For the text-containing cell, return its midpoint in [X, Y] coordinate format. 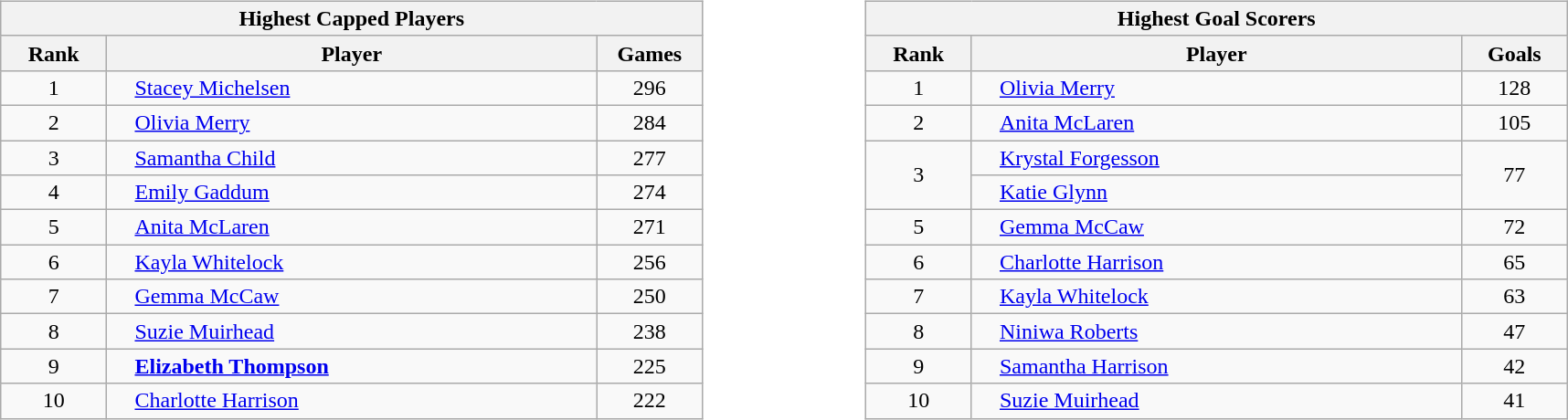
41 [1514, 401]
225 [650, 366]
256 [650, 262]
47 [1514, 331]
77 [1514, 175]
63 [1514, 297]
277 [650, 158]
250 [650, 297]
238 [650, 331]
Samantha Harrison [1216, 366]
Samantha Child [352, 158]
Stacey Michelsen [352, 88]
105 [1514, 122]
128 [1514, 88]
Krystal Forgesson [1216, 158]
284 [650, 122]
222 [650, 401]
Niniwa Roberts [1216, 331]
42 [1514, 366]
Games [650, 53]
Elizabeth Thompson [352, 366]
Highest Goal Scorers [1216, 18]
4 [54, 193]
65 [1514, 262]
Goals [1514, 53]
Katie Glynn [1216, 193]
Highest Capped Players [352, 18]
271 [650, 227]
296 [650, 88]
274 [650, 193]
72 [1514, 227]
Emily Gaddum [352, 193]
